For the text-containing cell, return its midpoint in [x, y] coordinate format. 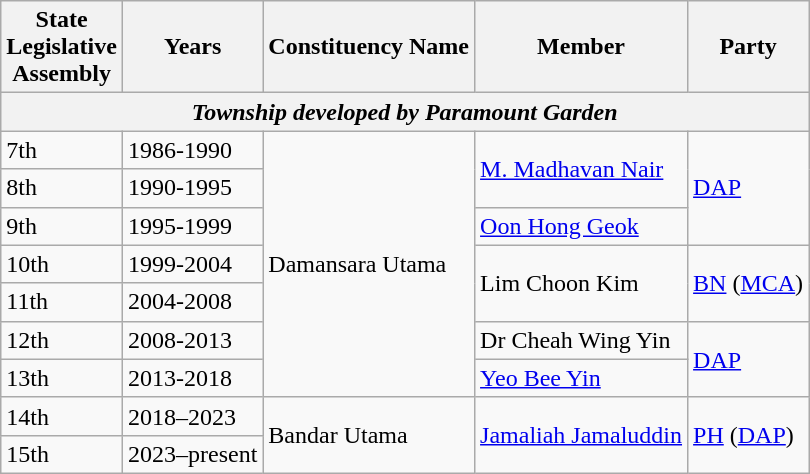
Dr Cheah Wing Yin [582, 340]
Township developed by Paramount Garden [405, 112]
8th [62, 188]
Lim Choon Kim [582, 283]
9th [62, 226]
15th [62, 454]
BN (MCA) [748, 283]
Party [748, 47]
Damansara Utama [369, 264]
12th [62, 340]
14th [62, 416]
1995-1999 [192, 226]
10th [62, 264]
2018–2023 [192, 416]
1999-2004 [192, 264]
2008-2013 [192, 340]
1986-1990 [192, 150]
2004-2008 [192, 302]
Yeo Bee Yin [582, 378]
Member [582, 47]
Constituency Name [369, 47]
Oon Hong Geok [582, 226]
M. Madhavan Nair [582, 169]
Years [192, 47]
2013-2018 [192, 378]
StateLegislativeAssembly [62, 47]
13th [62, 378]
2023–present [192, 454]
11th [62, 302]
PH (DAP) [748, 435]
Jamaliah Jamaluddin [582, 435]
7th [62, 150]
Bandar Utama [369, 435]
1990-1995 [192, 188]
